For the text-containing cell, return its midpoint in [x, y] coordinate format. 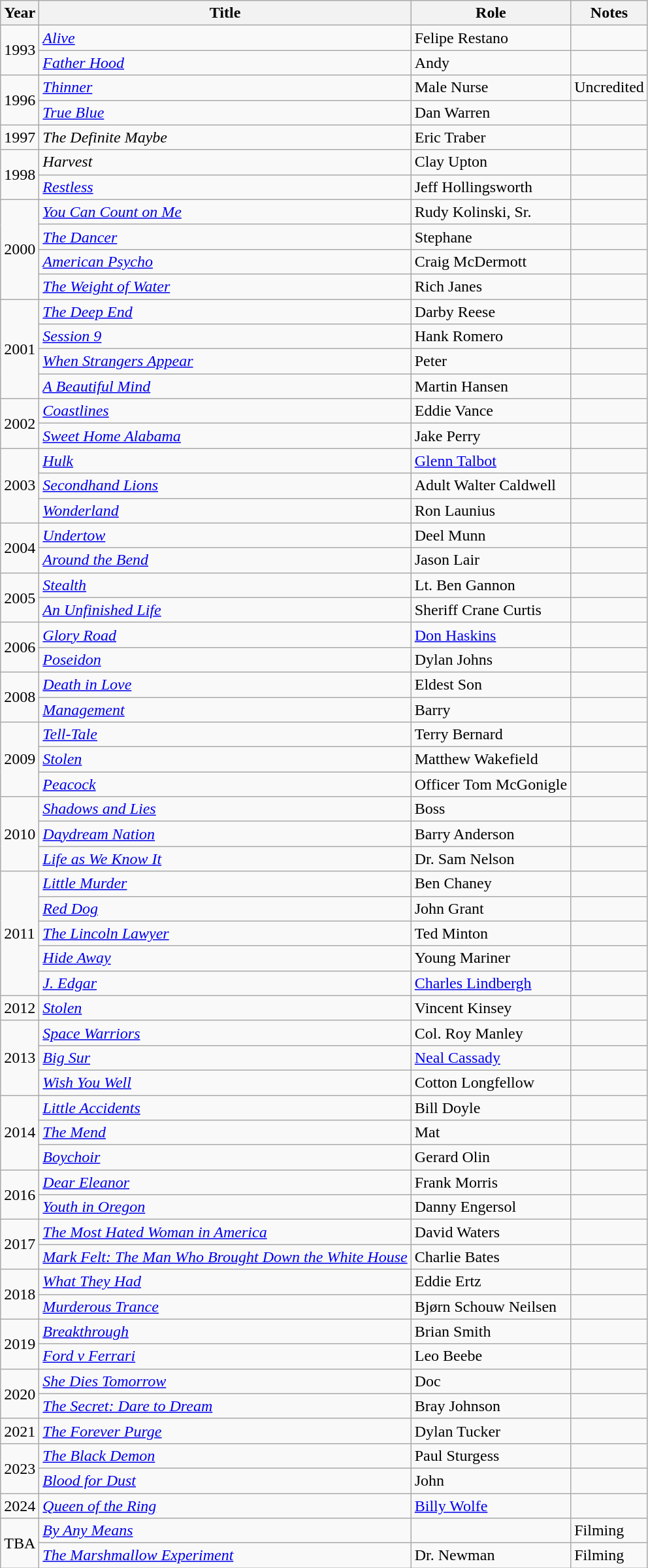
Eddie Ertz [491, 1282]
2013 [20, 1058]
An Unfinished Life [225, 610]
A Beautiful Mind [225, 386]
Peacock [225, 784]
Don Haskins [491, 635]
Col. Roy Manley [491, 1033]
Undertow [225, 535]
2018 [20, 1294]
By Any Means [225, 1531]
Session 9 [225, 337]
John [491, 1480]
Terry Bernard [491, 735]
Mat [491, 1133]
Ford v Ferrari [225, 1356]
1996 [20, 100]
Boss [491, 809]
Peter [491, 361]
Craig McDermott [491, 261]
Dan Warren [491, 112]
Barry Anderson [491, 834]
Mark Felt: The Man Who Brought Down the White House [225, 1257]
Darby Reese [491, 312]
2017 [20, 1244]
Father Hood [225, 63]
True Blue [225, 112]
1997 [20, 137]
Hulk [225, 461]
Rudy Kolinski, Sr. [491, 212]
Lt. Ben Gannon [491, 585]
Notes [609, 13]
David Waters [491, 1232]
You Can Count on Me [225, 212]
Billy Wolfe [491, 1505]
Shadows and Lies [225, 809]
2010 [20, 834]
Eldest Son [491, 684]
Little Accidents [225, 1108]
Dr. Newman [491, 1556]
Charlie Bates [491, 1257]
Neal Cassady [491, 1058]
Matthew Wakefield [491, 759]
Eric Traber [491, 137]
Boychoir [225, 1158]
2016 [20, 1195]
Coastlines [225, 411]
Ben Chaney [491, 884]
Brian Smith [491, 1331]
Daydream Nation [225, 834]
Bjørn Schouw Neilsen [491, 1307]
Around the Bend [225, 560]
Ted Minton [491, 933]
Life as We Know It [225, 859]
2019 [20, 1344]
Charles Lindbergh [491, 983]
The Deep End [225, 312]
Restless [225, 187]
Doc [491, 1381]
1998 [20, 175]
Glory Road [225, 635]
2002 [20, 424]
Deel Munn [491, 535]
Red Dog [225, 909]
2012 [20, 1008]
Jeff Hollingsworth [491, 187]
Queen of the Ring [225, 1505]
2003 [20, 486]
Poseidon [225, 659]
2001 [20, 349]
Martin Hansen [491, 386]
Cotton Longfellow [491, 1082]
Role [491, 13]
Paul Sturgess [491, 1456]
Danny Engersol [491, 1207]
Frank Morris [491, 1182]
The Weight of Water [225, 286]
Stealth [225, 585]
Glenn Talbot [491, 461]
Rich Janes [491, 286]
2024 [20, 1505]
The Dancer [225, 237]
2020 [20, 1393]
Death in Love [225, 684]
Uncredited [609, 88]
Title [225, 13]
Wish You Well [225, 1082]
She Dies Tomorrow [225, 1381]
Vincent Kinsey [491, 1008]
Bray Johnson [491, 1406]
Alive [225, 38]
The Mend [225, 1133]
What They Had [225, 1282]
Thinner [225, 88]
Bill Doyle [491, 1108]
The Marshmallow Experiment [225, 1556]
Secondhand Lions [225, 486]
When Strangers Appear [225, 361]
2014 [20, 1133]
The Forever Purge [225, 1431]
Management [225, 709]
2011 [20, 933]
Adult Walter Caldwell [491, 486]
American Psycho [225, 261]
Wonderland [225, 510]
Dylan Johns [491, 659]
Murderous Trance [225, 1307]
The Lincoln Lawyer [225, 933]
Sheriff Crane Curtis [491, 610]
Dylan Tucker [491, 1431]
2021 [20, 1431]
2006 [20, 647]
Hank Romero [491, 337]
Gerard Olin [491, 1158]
Ron Launius [491, 510]
TBA [20, 1543]
Tell-Tale [225, 735]
2000 [20, 249]
Dr. Sam Nelson [491, 859]
Big Sur [225, 1058]
Dear Eleanor [225, 1182]
The Secret: Dare to Dream [225, 1406]
Andy [491, 63]
Breakthrough [225, 1331]
Eddie Vance [491, 411]
Blood for Dust [225, 1480]
Barry [491, 709]
Hide Away [225, 958]
Year [20, 13]
Jason Lair [491, 560]
J. Edgar [225, 983]
John Grant [491, 909]
Little Murder [225, 884]
Young Mariner [491, 958]
The Definite Maybe [225, 137]
Officer Tom McGonigle [491, 784]
The Black Demon [225, 1456]
2004 [20, 548]
Jake Perry [491, 436]
2008 [20, 697]
Stephane [491, 237]
Leo Beebe [491, 1356]
Clay Upton [491, 162]
1993 [20, 50]
Male Nurse [491, 88]
2005 [20, 597]
The Most Hated Woman in America [225, 1232]
Sweet Home Alabama [225, 436]
2023 [20, 1468]
Felipe Restano [491, 38]
Youth in Oregon [225, 1207]
Harvest [225, 162]
2009 [20, 759]
Space Warriors [225, 1033]
